Return [X, Y] of the center of cell containing provided text 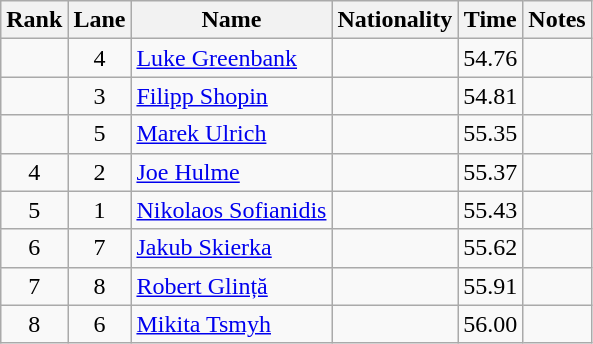
Marek Ulrich [232, 134]
Filipp Shopin [232, 96]
Joe Hulme [232, 172]
Robert Glință [232, 286]
Name [232, 20]
54.76 [490, 58]
3 [100, 96]
Lane [100, 20]
55.62 [490, 248]
Jakub Skierka [232, 248]
Nationality [395, 20]
1 [100, 210]
2 [100, 172]
55.91 [490, 286]
Mikita Tsmyh [232, 324]
Luke Greenbank [232, 58]
Rank [34, 20]
Nikolaos Sofianidis [232, 210]
55.37 [490, 172]
Notes [557, 20]
56.00 [490, 324]
54.81 [490, 96]
55.35 [490, 134]
Time [490, 20]
55.43 [490, 210]
